Search for the cell housing the specified text and yield its [x, y] center coordinate. 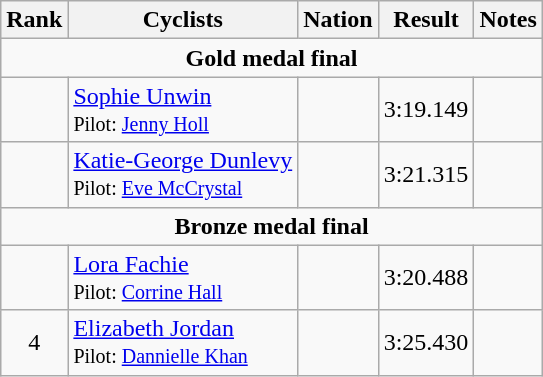
3:19.149 [426, 110]
Katie-George DunlevyPilot: Eve McCrystal [183, 174]
Bronze medal final [272, 226]
Rank [34, 20]
3:21.315 [426, 174]
Result [426, 20]
4 [34, 342]
Sophie UnwinPilot: Jenny Holl [183, 110]
3:20.488 [426, 278]
Nation [338, 20]
3:25.430 [426, 342]
Lora FachiePilot: Corrine Hall [183, 278]
Notes [508, 20]
Elizabeth JordanPilot: Dannielle Khan [183, 342]
Gold medal final [272, 58]
Cyclists [183, 20]
